Search for the cell housing the specified text and yield its (X, Y) center coordinate. 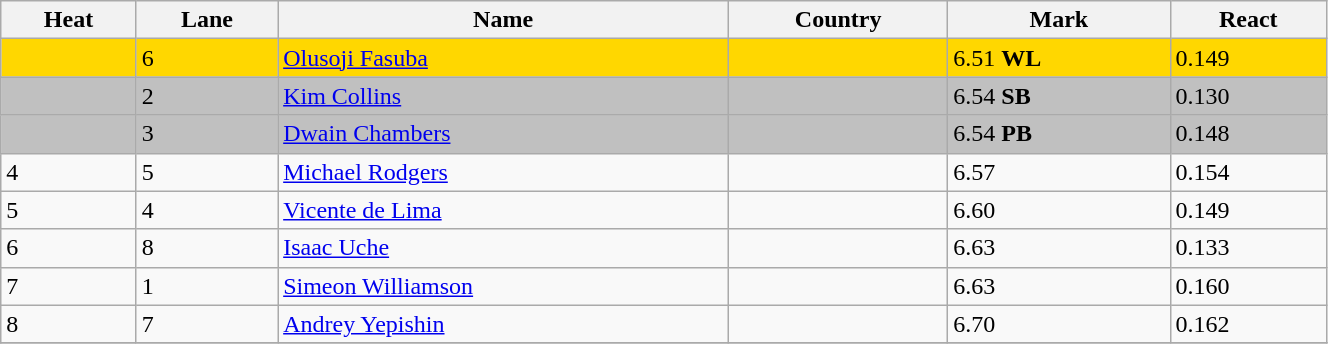
Olusoji Fasuba (504, 58)
1 (206, 286)
6.60 (1059, 210)
0.154 (1248, 172)
0.133 (1248, 248)
Mark (1059, 20)
0.162 (1248, 324)
0.148 (1248, 134)
6.54 PB (1059, 134)
Andrey Yepishin (504, 324)
Michael Rodgers (504, 172)
2 (206, 96)
6.70 (1059, 324)
Dwain Chambers (504, 134)
React (1248, 20)
0.130 (1248, 96)
Kim Collins (504, 96)
Isaac Uche (504, 248)
Lane (206, 20)
Heat (68, 20)
Vicente de Lima (504, 210)
Country (838, 20)
3 (206, 134)
6.57 (1059, 172)
6.54 SB (1059, 96)
0.160 (1248, 286)
Name (504, 20)
Simeon Williamson (504, 286)
6.51 WL (1059, 58)
